Search for the cell housing the specified text and yield its [x, y] center coordinate. 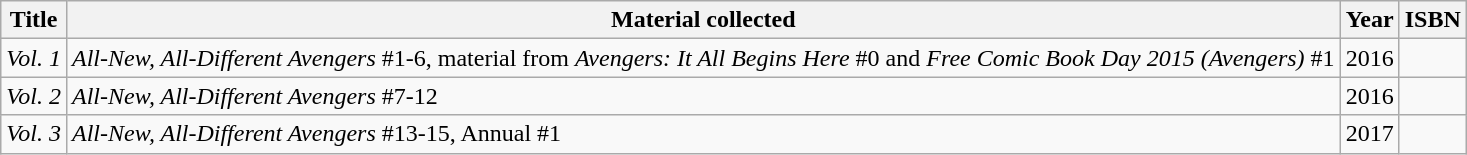
All-New, All-Different Avengers #1-6, material from Avengers: It All Begins Here #0 and Free Comic Book Day 2015 (Avengers) #1 [703, 58]
Title [34, 20]
Vol. 1 [34, 58]
ISBN [1432, 20]
All-New, All-Different Avengers #13-15, Annual #1 [703, 134]
2017 [1370, 134]
Vol. 3 [34, 134]
Vol. 2 [34, 96]
All-New, All-Different Avengers #7-12 [703, 96]
Material collected [703, 20]
Year [1370, 20]
